Locate the cell with the specified text and output its (X, Y) center coordinate. 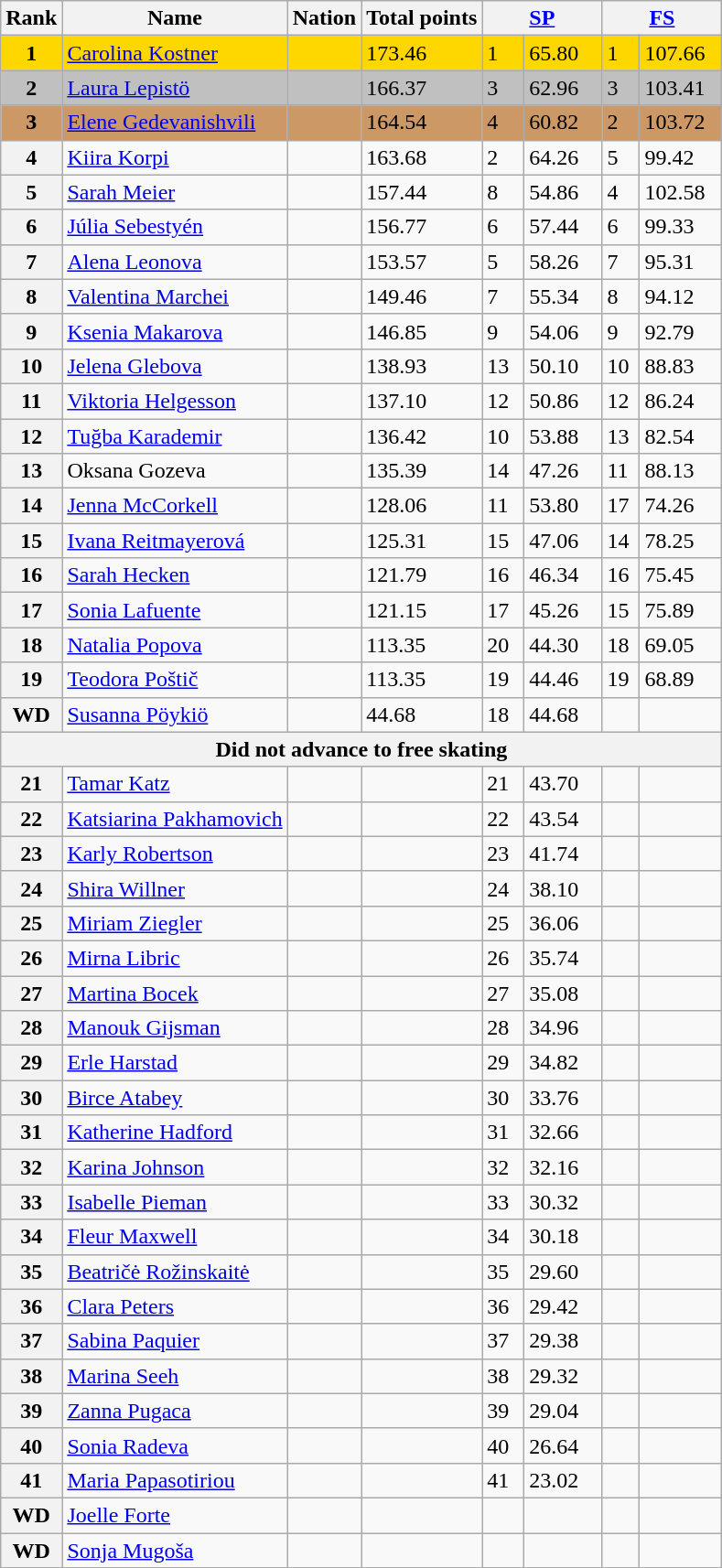
138.93 (422, 366)
50.10 (564, 366)
Kiira Korpi (175, 157)
55.34 (564, 296)
107.66 (681, 53)
75.45 (681, 575)
Fleur Maxwell (175, 1237)
32.66 (564, 1133)
Ksenia Makarova (175, 331)
65.80 (564, 53)
29.60 (564, 1272)
Isabelle Pieman (175, 1202)
146.85 (422, 331)
30.32 (564, 1202)
Susanna Pöykiö (175, 714)
Sarah Hecken (175, 575)
Beatričė Rožinskaitė (175, 1272)
156.77 (422, 227)
136.42 (422, 436)
Mirna Libric (175, 958)
54.06 (564, 331)
103.41 (681, 88)
43.70 (564, 784)
Did not advance to free skating (361, 749)
121.15 (422, 610)
103.72 (681, 123)
30.18 (564, 1237)
Katsiarina Pakhamovich (175, 819)
128.06 (422, 506)
41.74 (564, 854)
74.26 (681, 506)
45.26 (564, 610)
Marina Seeh (175, 1376)
53.88 (564, 436)
35.08 (564, 993)
29.38 (564, 1341)
46.34 (564, 575)
43.54 (564, 819)
Maria Papasotiriou (175, 1480)
Karina Johnson (175, 1167)
99.42 (681, 157)
Elene Gedevanishvili (175, 123)
95.31 (681, 262)
102.58 (681, 192)
53.80 (564, 506)
32.16 (564, 1167)
36.06 (564, 923)
Manouk Gijsman (175, 1028)
137.10 (422, 401)
173.46 (422, 53)
94.12 (681, 296)
58.26 (564, 262)
Shira Willner (175, 888)
Viktoria Helgesson (175, 401)
68.89 (681, 680)
Rank (31, 18)
44.30 (564, 645)
60.82 (564, 123)
FS (663, 18)
75.89 (681, 610)
86.24 (681, 401)
125.31 (422, 541)
54.86 (564, 192)
Sonja Mugoša (175, 1551)
69.05 (681, 645)
121.79 (422, 575)
Birce Atabey (175, 1098)
Tuğba Karademir (175, 436)
44.46 (564, 680)
88.83 (681, 366)
Oksana Gozeva (175, 471)
Natalia Popova (175, 645)
Name (175, 18)
163.68 (422, 157)
164.54 (422, 123)
Sonia Lafuente (175, 610)
Ivana Reitmayerová (175, 541)
33.76 (564, 1098)
Sonia Radeva (175, 1445)
Clara Peters (175, 1306)
47.06 (564, 541)
Erle Harstad (175, 1063)
64.26 (564, 157)
Alena Leonova (175, 262)
47.26 (564, 471)
88.13 (681, 471)
78.25 (681, 541)
Katherine Hadford (175, 1133)
Karly Robertson (175, 854)
Jenna McCorkell (175, 506)
Teodora Poštič (175, 680)
Sabina Paquier (175, 1341)
57.44 (564, 227)
Júlia Sebestyén (175, 227)
34.96 (564, 1028)
149.46 (422, 296)
Joelle Forte (175, 1515)
62.96 (564, 88)
82.54 (681, 436)
92.79 (681, 331)
Tamar Katz (175, 784)
157.44 (422, 192)
Miriam Ziegler (175, 923)
38.10 (564, 888)
29.42 (564, 1306)
Jelena Glebova (175, 366)
166.37 (422, 88)
SP (542, 18)
Zanna Pugaca (175, 1411)
Martina Bocek (175, 993)
99.33 (681, 227)
Valentina Marchei (175, 296)
34.82 (564, 1063)
29.32 (564, 1376)
50.86 (564, 401)
153.57 (422, 262)
Total points (422, 18)
20 (503, 645)
Carolina Kostner (175, 53)
26.64 (564, 1445)
135.39 (422, 471)
35.74 (564, 958)
29.04 (564, 1411)
Sarah Meier (175, 192)
Nation (324, 18)
23.02 (564, 1480)
Laura Lepistö (175, 88)
